Return [x, y] of the center of cell containing provided text 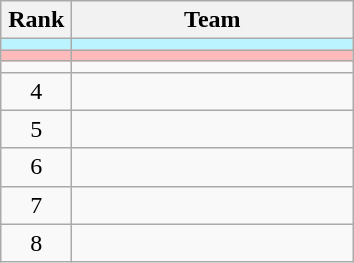
5 [36, 129]
8 [36, 243]
Team [212, 20]
Rank [36, 20]
4 [36, 91]
6 [36, 167]
7 [36, 205]
